Extract the [X, Y] coordinate from the center of the cell holding the provided text.  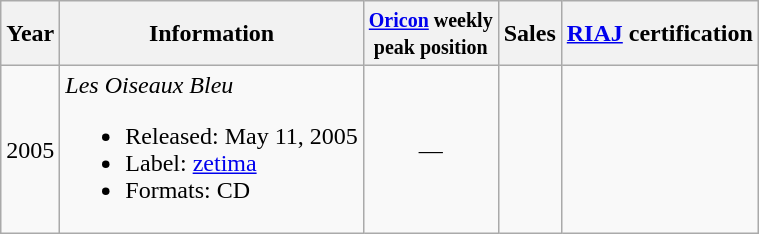
Sales [530, 34]
Year [30, 34]
Oricon weeklypeak position [430, 34]
Les Oiseaux BleuReleased: May 11, 2005Label: zetimaFormats: CD [212, 150]
— [430, 150]
2005 [30, 150]
Information [212, 34]
RIAJ certification [660, 34]
